Return (X, Y) of the center of cell containing provided text 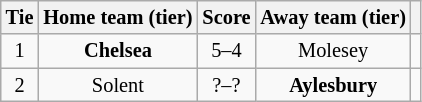
?–? (226, 85)
5–4 (226, 51)
Away team (tier) (332, 17)
Tie (20, 17)
Score (226, 17)
Chelsea (118, 51)
1 (20, 51)
Aylesbury (332, 85)
2 (20, 85)
Solent (118, 85)
Molesey (332, 51)
Home team (tier) (118, 17)
